Output the (x, y) coordinate of the center of the cell containing the given text.  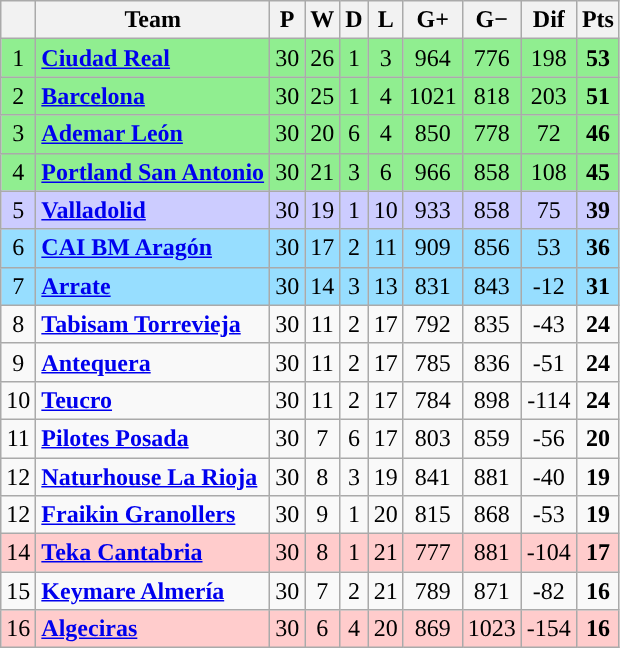
45 (598, 172)
1023 (492, 629)
Tabisam Torrevieja (153, 324)
39 (598, 210)
-114 (548, 400)
792 (432, 324)
784 (432, 400)
818 (492, 96)
72 (548, 134)
898 (492, 400)
Pilotes Posada (153, 438)
964 (432, 58)
Antequera (153, 362)
-56 (548, 438)
W (322, 20)
856 (492, 248)
831 (432, 286)
203 (548, 96)
785 (432, 362)
15 (18, 591)
966 (432, 172)
Teucro (153, 400)
Teka Cantabria (153, 553)
Barcelona (153, 96)
D (354, 20)
Team (153, 20)
G+ (432, 20)
776 (492, 58)
26 (322, 58)
-104 (548, 553)
815 (432, 515)
75 (548, 210)
859 (492, 438)
-43 (548, 324)
-12 (548, 286)
-51 (548, 362)
871 (492, 591)
-82 (548, 591)
Ciudad Real (153, 58)
51 (598, 96)
Naturhouse La Rioja (153, 477)
36 (598, 248)
835 (492, 324)
778 (492, 134)
803 (432, 438)
789 (432, 591)
46 (598, 134)
869 (432, 629)
777 (432, 553)
25 (322, 96)
Algeciras (153, 629)
Ademar León (153, 134)
1021 (432, 96)
843 (492, 286)
850 (432, 134)
L (386, 20)
-154 (548, 629)
Arrate (153, 286)
-40 (548, 477)
Keymare Almería (153, 591)
841 (432, 477)
CAI BM Aragón (153, 248)
G− (492, 20)
868 (492, 515)
Fraikin Granollers (153, 515)
P (288, 20)
198 (548, 58)
-53 (548, 515)
13 (386, 286)
Dif (548, 20)
31 (598, 286)
5 (18, 210)
Pts (598, 20)
909 (432, 248)
933 (432, 210)
Portland San Antonio (153, 172)
108 (548, 172)
Valladolid (153, 210)
836 (492, 362)
